From the cell containing the given text, extract its center point as [x, y] coordinate. 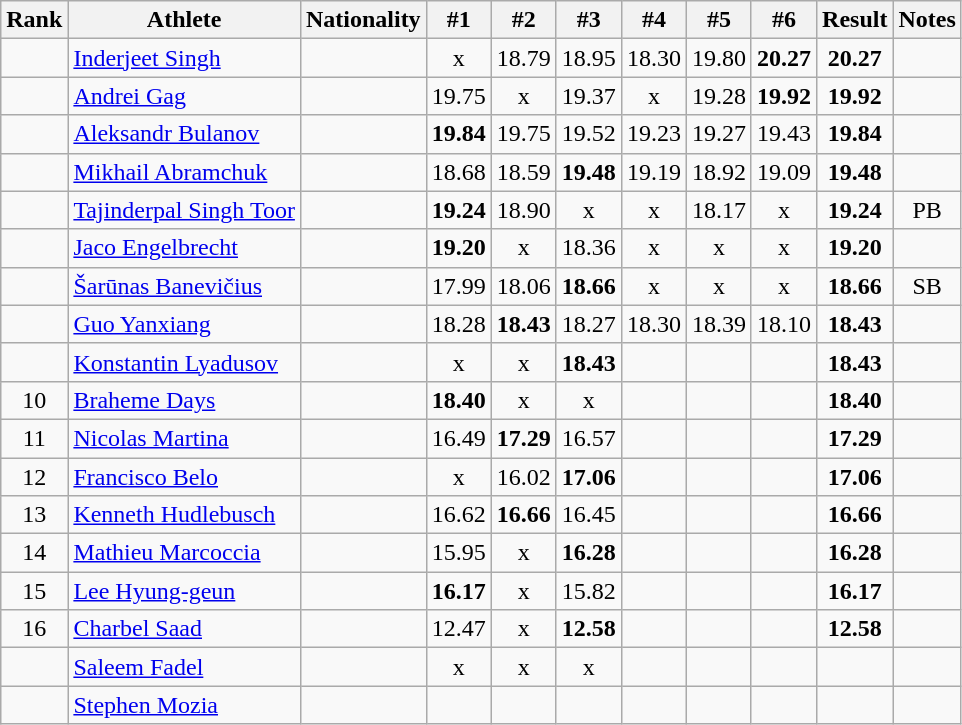
Tajinderpal Singh Toor [184, 210]
Jaco Engelbrecht [184, 248]
Stephen Mozia [184, 705]
Saleem Fadel [184, 667]
Guo Yanxiang [184, 324]
#2 [524, 20]
16.02 [524, 477]
18.90 [524, 210]
19.52 [588, 134]
18.95 [588, 58]
Lee Hyung-geun [184, 591]
Francisco Belo [184, 477]
19.28 [718, 96]
18.79 [524, 58]
10 [34, 400]
12 [34, 477]
18.59 [524, 172]
18.92 [718, 172]
Braheme Days [184, 400]
18.17 [718, 210]
19.43 [784, 134]
Andrei Gag [184, 96]
Šarūnas Banevičius [184, 286]
Nationality [363, 20]
Kenneth Hudlebusch [184, 515]
19.09 [784, 172]
Konstantin Lyadusov [184, 362]
18.39 [718, 324]
19.27 [718, 134]
14 [34, 553]
16.45 [588, 515]
16 [34, 629]
SB [927, 286]
15.95 [458, 553]
Nicolas Martina [184, 438]
19.19 [654, 172]
17.99 [458, 286]
Mathieu Marcoccia [184, 553]
16.62 [458, 515]
19.37 [588, 96]
15.82 [588, 591]
18.06 [524, 286]
#4 [654, 20]
18.27 [588, 324]
Mikhail Abramchuk [184, 172]
19.23 [654, 134]
18.28 [458, 324]
18.10 [784, 324]
Rank [34, 20]
18.36 [588, 248]
Athlete [184, 20]
16.49 [458, 438]
11 [34, 438]
18.68 [458, 172]
#3 [588, 20]
13 [34, 515]
#6 [784, 20]
Result [855, 20]
19.80 [718, 58]
12.47 [458, 629]
15 [34, 591]
Aleksandr Bulanov [184, 134]
PB [927, 210]
#1 [458, 20]
Charbel Saad [184, 629]
Inderjeet Singh [184, 58]
16.57 [588, 438]
#5 [718, 20]
Notes [927, 20]
